Pinpoint the cell where the given text exists, returning its [X, Y] midpoint coordinate. 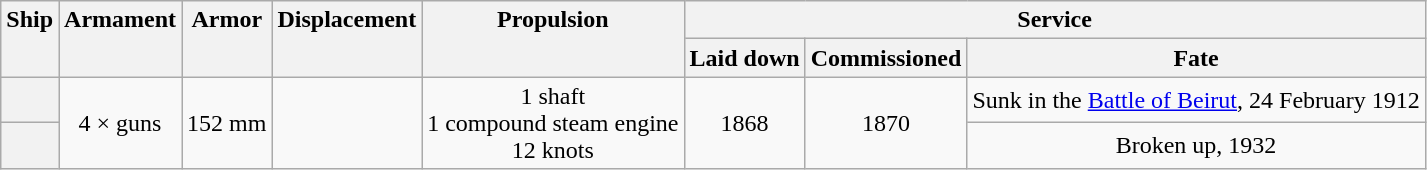
Armament [120, 39]
Fate [1196, 58]
Laid down [744, 58]
1 shaft1 compound steam engine12 knots [553, 123]
Ship [30, 39]
Displacement [347, 39]
Armor [227, 39]
1868 [744, 123]
1870 [886, 123]
Commissioned [886, 58]
Broken up, 1932 [1196, 146]
Propulsion [553, 39]
Service [1054, 20]
4 × guns [120, 123]
152 mm [227, 123]
Sunk in the Battle of Beirut, 24 February 1912 [1196, 100]
